Extract the [x, y] coordinate from the center of the cell holding the provided text.  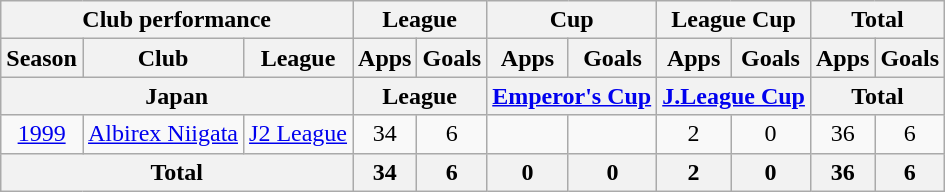
Japan [177, 96]
Season [42, 58]
Albirex Niigata [162, 134]
Cup [572, 20]
Club [162, 58]
J.League Cup [734, 96]
J2 League [298, 134]
League Cup [734, 20]
Club performance [177, 20]
Emperor's Cup [572, 96]
1999 [42, 134]
